Return the (X, Y) coordinate for the center point of the cell that contains the specified text.  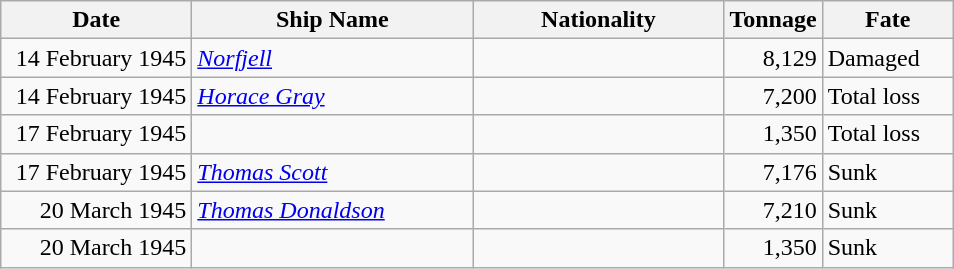
Damaged (888, 58)
Norfjell (332, 58)
Nationality (598, 20)
Tonnage (773, 20)
8,129 (773, 58)
Thomas Donaldson (332, 210)
Ship Name (332, 20)
7,176 (773, 172)
7,210 (773, 210)
7,200 (773, 96)
Date (96, 20)
Fate (888, 20)
Thomas Scott (332, 172)
Horace Gray (332, 96)
